Return the (x, y) coordinate for the center point of the cell that contains the specified text.  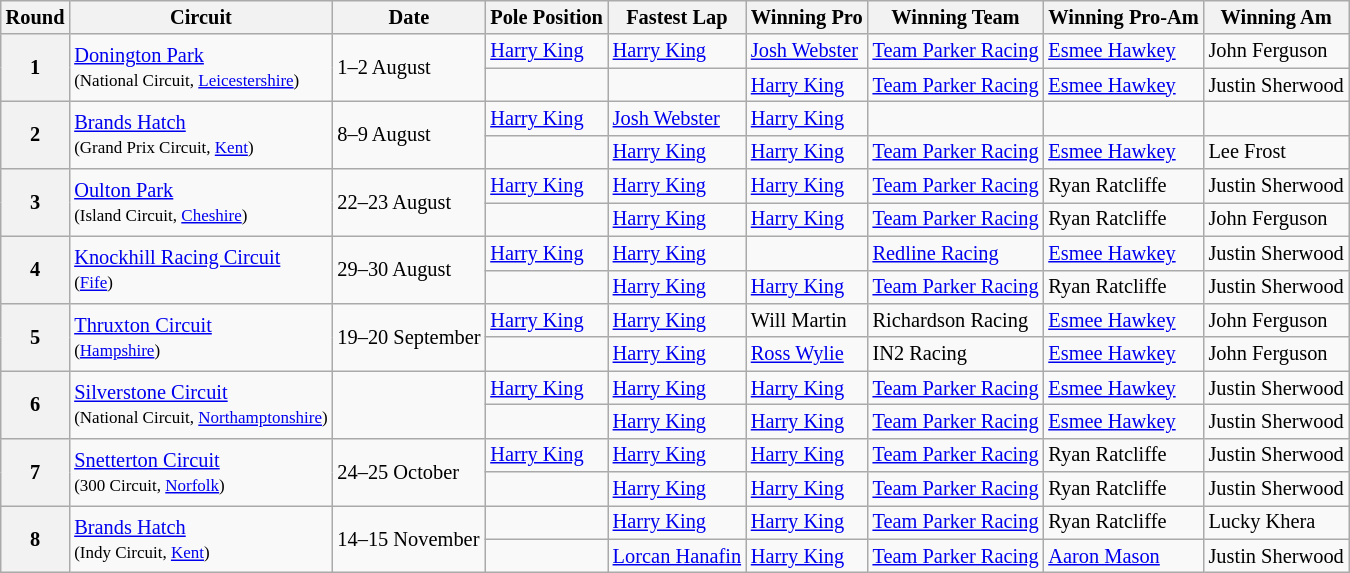
4 (36, 270)
2 (36, 134)
7 (36, 472)
Fastest Lap (677, 17)
Brands Hatch(Indy Circuit, Kent) (200, 538)
14–15 November (408, 538)
1–2 August (408, 68)
Winning Pro (807, 17)
8 (36, 538)
Lee Frost (1276, 152)
Aaron Mason (1123, 556)
IN2 Racing (956, 354)
Donington Park(National Circuit, Leicestershire) (200, 68)
Date (408, 17)
Knockhill Racing Circuit(Fife) (200, 270)
Winning Pro-Am (1123, 17)
Redline Racing (956, 253)
Thruxton Circuit(Hampshire) (200, 336)
29–30 August (408, 270)
Brands Hatch(Grand Prix Circuit, Kent) (200, 134)
Oulton Park(Island Circuit, Cheshire) (200, 202)
Ross Wylie (807, 354)
Lucky Khera (1276, 522)
1 (36, 68)
Snetterton Circuit(300 Circuit, Norfolk) (200, 472)
6 (36, 404)
22–23 August (408, 202)
Lorcan Hanafin (677, 556)
5 (36, 336)
Round (36, 17)
Silverstone Circuit(National Circuit, Northamptonshire) (200, 404)
8–9 August (408, 134)
Winning Team (956, 17)
Pole Position (546, 17)
Will Martin (807, 320)
Circuit (200, 17)
Winning Am (1276, 17)
19–20 September (408, 336)
Richardson Racing (956, 320)
24–25 October (408, 472)
3 (36, 202)
